For the text-containing cell, return its midpoint in (X, Y) coordinate format. 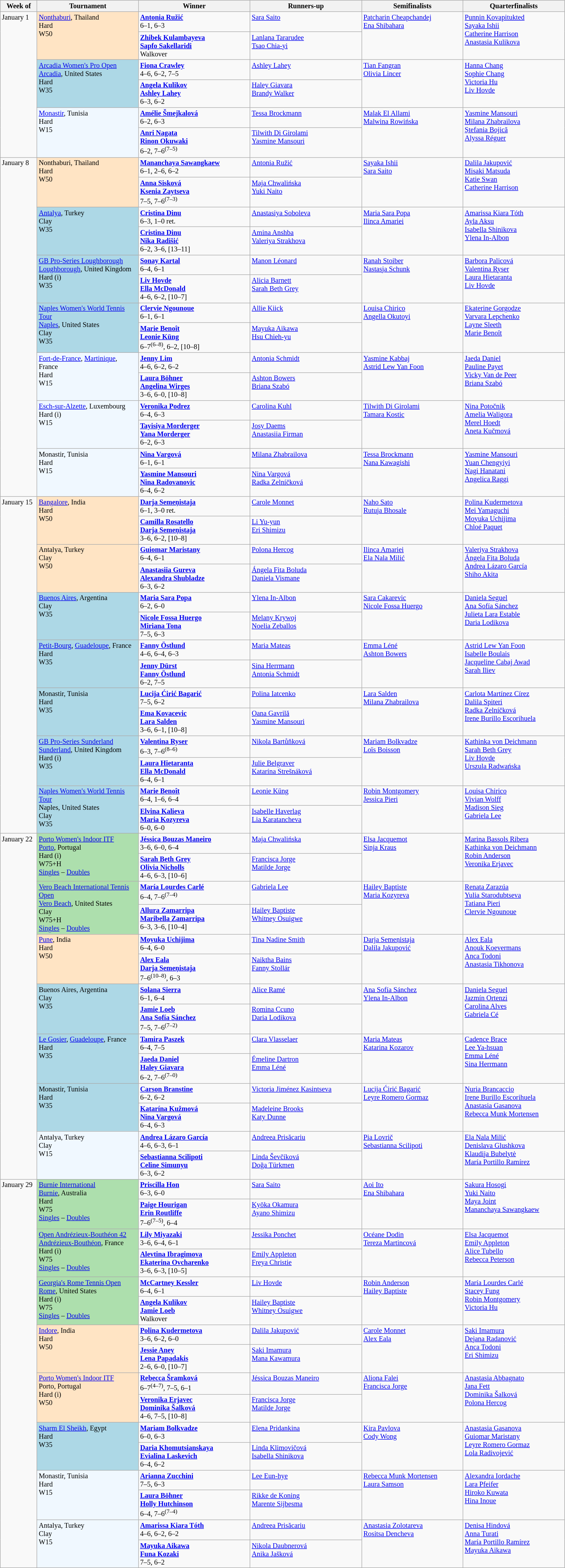
Émeline Dartron Emma Léné (306, 1068)
Barbora Palicová Valentina Ryser Laura Hietaranta Liv Hovde (514, 279)
Naho Sato Rutuja Bhosale (413, 520)
Jéssica Bouzas Maneiro 3–6, 6–0, 6–4 (195, 843)
Porto Women's Indoor ITF Porto, Portugal Hard (i) W75+H Singles – Doubles (88, 858)
Kira Pavlova Cody Wong (413, 1446)
María Lourdes Carlé Stacey Fung Robin Montgomery Victoria Hu (514, 1300)
Runners-up (306, 6)
Dalila Jakupović (306, 1335)
Patcharin Cheapchandej Ena Shibahara (413, 36)
Ángela Fita Boluda Daniela Vismane (306, 578)
Anastasiya Soboleva (306, 217)
Angela Kulikov Jamie Loeb Walkover (195, 1310)
Madeleine Brooks Katy Dunne (306, 1117)
Esch-sur-Alzette, Luxembourg Hard (i) W15 (88, 424)
Amélie Šmejkalová 6–2, 6–3 (195, 118)
Le Gosier, Guadeloupe, France Hard W35 (88, 1058)
Robin Anderson Hailey Baptiste (413, 1300)
Maria Mateas Katarina Kozarov (413, 1058)
Romina Ccuno Daria Lodikova (306, 1019)
Rikke de Koning Marente Sijbesma (306, 1505)
Open Andrézieux-Bouthéon 42 Andrézieux-Bouthéon, France Hard (i) W75 Singles – Doubles (88, 1253)
Nina Vargová Radka Zelníčková (306, 482)
Jenny Lim 4–6, 6–2, 6–2 (195, 362)
Emily Appleton Freya Christie (306, 1263)
Sharm El Sheikh, Egypt Hard W35 (88, 1446)
McCartney Kessler 6–4, 6–1 (195, 1287)
Mariam Bolkvadze 6–0, 6–3 (195, 1432)
Veronika Erjavec Dominika Šalková 4–6, 7–5, [10–8] (195, 1408)
Kathinka von Deichmann Sarah Beth Grey Liv Hovde Urszula Radwańska (514, 761)
Hailey Baptiste Maria Kozyreva (413, 908)
Liv Hovde Ella McDonald 4–6, 6–2, [10–7] (195, 289)
Elsa Jacquemot Sinja Kraus (413, 858)
Ranah Stoiber Nastasja Schunk (413, 279)
Sayaka Ishii Sara Saito (413, 182)
Ashton Bowers Briana Szabó (306, 386)
Porto Women's Indoor ITF Porto, Portugal Hard (i) W50 (88, 1397)
Sina Herrmann Antonia Schmidt (306, 674)
Polina Kudermetova 3–6, 6–2, 6–0 (195, 1335)
Antonia Ružić 6–1, 6–3 (195, 22)
Alex Eala Darja Semeņistaja 7–6(10–8), 6–3 (195, 969)
Polona Hercog (306, 554)
Louisa Chirico Angella Okutoyi (413, 327)
Arcadia Women's Pro Open Arcadia, United States Hard W35 (88, 83)
Maja Chwalińska Yuki Naito (306, 192)
Astrid Lew Yan Foon Isabelle Boulais Jacqueline Cabaj Awad Sarah Iliev (514, 664)
Polina Iatcenko (306, 698)
Semifinalists (413, 6)
Valentina Ryser 6–3, 7–6(8–6) (195, 747)
Pune, India Hard W50 (88, 959)
Fiona Crawley 4–6, 6–2, 7–5 (195, 69)
Rebecca Munk Mortensen Laura Samson (413, 1495)
Carole Monnet Alex Eala (413, 1349)
Pia Lovrič Sebastianna Scilipoti (413, 1155)
Quarterfinalists (514, 6)
Antalya, Turkey Clay W35 (88, 231)
Tian Fangran Olivia Lincer (413, 83)
Ela Nala Milić Denislava Glushkova Klaudija Bubelytė María Portillo Ramírez (514, 1155)
Laura Hietaranta Ella McDonald 6–4, 6–1 (195, 772)
Punnin Kovapitukted Sayaka Ishii Catherine Harrison Anastasia Kulikova (514, 36)
Maria Mateas (306, 650)
Lanlana Tararudee Tsao Chia-yi (306, 46)
Nuria Brancaccio Irene Burillo Escorihuela Anastasia Gasanova Rebecca Munk Mortensen (514, 1107)
Ashley Lahey (306, 69)
Vero Beach International Tennis Open Vero Beach, United States Clay W75+H Singles – Doubles (88, 908)
Linda Klimovičová Isabella Shinikova (306, 1456)
Polina Kudermetova Mei Yamaguchi Moyuka Uchijima Chloé Paquet (514, 520)
Lucija Ćirić Bagarić 7–5, 6–2 (195, 698)
Burnie International Burnie, Australia Hard W75 Singles – Doubles (88, 1204)
Sara Cakarevic Nicole Fossa Huergo (413, 616)
January 1 (19, 85)
Nikola Daubnerová Anika Jašková (306, 1554)
Antonia Schmidt (306, 362)
Mayuka Aikawa Hsu Chieh-yu (306, 338)
Jéssica Bouzas Maneiro (306, 1383)
Maja Chwalińska (306, 843)
Cristina Dinu 6–3, 1–0 ret. (195, 217)
Alice Ramé (306, 994)
Alevtina Ibragimova Ekaterina Ovcharenko 3–6, 6–3, [10–5] (195, 1263)
Louisa Chirico Vivian Wolff Madison Sieg Gabriela Lee (514, 809)
Cristina Dinu Nika Radišić 6–2, 3–6, [13–11] (195, 241)
Jamie Loeb Ana Sofía Sánchez 7–5, 7–6(7–2) (195, 1019)
Leonie Küng (306, 795)
Clervie Ngounoue 6–1, 6–1 (195, 313)
Jaeda Daniel Pauline Payet Vicky Van de Peer Briana Szabó (514, 376)
Arianna Zucchini 7–5, 6–3 (195, 1480)
Linda Ševčíková Doğa Türkmen (306, 1165)
Tilwith Di Girolami Tamara Kostic (413, 424)
Manon Léonard (306, 265)
Carolina Kuhl (306, 410)
Fanny Östlund 4–6, 6–4, 6–3 (195, 650)
Daniela Seguel Jazmín Ortenzi Carolina Alves Gabriela Cé (514, 1009)
Yasmine Mansouri Milana Zhabrailova Ștefania Bojică Alyssa Réguer (514, 133)
Melany Krywoj Noelia Zeballos (306, 626)
Denisa Hindová Anna Turati María Portillo Ramírez Mayuka Aikawa (514, 1544)
Ylena In-Albon (306, 602)
Tessa Brockmann Nana Kawagishi (413, 472)
Aoi Ito Ena Shibahara (413, 1204)
Zhibek Kulambayeva Sapfo Sakellaridi Walkover (195, 46)
María Lourdes Carlé 6–4, 7–6(7–4) (195, 893)
Nina Potočnik Amelia Waligora Merel Hoedt Aneta Kučmová (514, 424)
Gabriela Lee (306, 893)
Jessika Ponchet (306, 1239)
Tina Nadine Smith (306, 944)
GB Pro-Series Sunderland Sunderland, United Kingdom Hard (i) W35 (88, 761)
Sonay Kartal 6–4, 6–1 (195, 265)
Tessa Brockmann (306, 118)
Ema Kovacevic Lara Salden 3–6, 6–1, [10–8] (195, 722)
Anastasia Zolotareva Rositsa Dencheva (413, 1544)
Li Yu-yun Eri Shimizu (306, 530)
Haley Giavara Brandy Walker (306, 94)
Yasmine Kabbaj Astrid Lew Yan Foon (413, 376)
Solana Sierra 6–1, 6–4 (195, 994)
Sarah Beth Grey Olivia Nicholls 4–6, 6–3, [10–6] (195, 867)
Anri Nagata Rinon Okuwaki 6–2, 7–6(7–5) (195, 142)
Oana Gavrilă Yasmine Mansouri (306, 722)
Jessie Aney Lena Papadakis 2–6, 6–0, [10–7] (195, 1359)
Julie Belgraver Katarína Strešnáková (306, 772)
Liv Hovde (306, 1287)
Lee Eun-hye (306, 1480)
Jaeda Daniel Haley Giavara 6–2, 7–6(7–0) (195, 1068)
Antalya, Turkey Clay W50 (88, 568)
Tamira Paszek 6–4, 7–5 (195, 1044)
Marie Benoît 6–4, 1–6, 6–4 (195, 795)
Anastasia Gasanova Guiomar Maristany Leyre Romero Gormaz Lola Radivojević (514, 1446)
Ana Sofía Sánchez Ylena In-Albon (413, 1009)
Elena Pridankina (306, 1432)
Lucija Ćirić Bagarić Leyre Romero Gormaz (413, 1107)
Paige Hourigan Erin Routliffe 7–6(7–5), 6–4 (195, 1214)
Anna Sisková Ksenia Zaytseva 7–5, 7–6(7–3) (195, 192)
Tilwith Di Girolami Yasmine Mansouri (306, 142)
Jenny Dürst Fanny Östlund 6–2, 7–5 (195, 674)
Moyuka Uchijima 6–4, 6–0 (195, 944)
January 22 (19, 1006)
Marina Bassols Ribera Kathinka von Deichmann Robin Anderson Veronika Erjavec (514, 858)
Angela Kulikov Ashley Lahey 6–3, 6–2 (195, 94)
Amina Anshba Valeriya Strakhova (306, 241)
Elsa Jacquemot Emily Appleton Alice Tubello Rebecca Peterson (514, 1253)
Amarissa Kiara Tóth 4–6, 6–2, 6–2 (195, 1530)
Dalila Jakupović Misaki Matsuda Katie Swan Catherine Harrison (514, 182)
Allie Kiick (306, 313)
Lara Salden Milana Zhabrailova (413, 712)
Darja Semeņistaja Dalila Jakupović (413, 959)
Daniela Seguel Ana Sofía Sánchez Julieta Lara Estable Daria Lodikova (514, 616)
Tournament (88, 6)
Alicia Barnett Sarah Beth Grey (306, 289)
Amarissa Kiara Tóth Ayla Aksu Isabella Shinikova Ylena In-Albon (514, 231)
Robin Montgomery Jessica Pieri (413, 809)
Guiomar Maristany 6–4, 6–1 (195, 554)
Valeriya Strakhova Ángela Fita Boluda Andrea Lázaro García Shiho Akita (514, 568)
Fort-de-France, Martinique, France Hard W15 (88, 376)
Andrea Lázaro García 4–6, 6–3, 6–1 (195, 1141)
Anastasiia Gureva Alexandra Shubladze 6–3, 6–2 (195, 578)
Bangalore, India Hard W50 (88, 520)
Antonia Ružić (306, 167)
Indore, India Hard W50 (88, 1349)
Naiktha Bains Fanny Stollár (306, 969)
Veronika Podrez 6–4, 6–3 (195, 410)
Cadence Brace Lee Ya-hsuan Emma Léné Sina Herrmann (514, 1058)
Hanna Chang Sophie Chang Victoria Hu Liv Hovde (514, 83)
Week of (19, 6)
Nikola Bartůňková (306, 747)
Rebecca Šramková 6–7(4–7), 7–5, 6–1 (195, 1383)
Victoria Jiménez Kasintseva (306, 1093)
Katarína Kužmová Nina Vargová 6–4, 6–3 (195, 1117)
Winner (195, 6)
Marie Benoît Leonie Küng 6–7(6–8), 6–2, [10–8] (195, 338)
Ilinca Amariei Ela Nala Milić (413, 568)
Priscilla Hon 6–3, 6–0 (195, 1189)
Mananchaya Sawangkaew 6–1, 2–6, 6–2 (195, 167)
Allura Zamarripa Maribella Zamarripa 6–3, 3–6, [10–4] (195, 919)
Sebastianna Scilipoti Celine Simunyu 6–3, 6–2 (195, 1165)
Ekaterine Gorgodze Varvara Lepchenko Layne Sleeth Marie Benoît (514, 327)
January 8 (19, 327)
Isabelle Haverlag Lia Karatancheva (306, 819)
Petit-Bourg, Guadeloupe, France Hard W35 (88, 664)
January 29 (19, 1373)
Alexandra Iordache Lara Pfeifer Hiroko Kuwata Hina Inoue (514, 1495)
GB Pro-Series Loughborough Loughborough, United Kingdom Hard (i) W35 (88, 279)
Yasmine Mansouri Nina Radovanovic 6–4, 6–2 (195, 482)
Kyōka Okamura Ayano Shimizu (306, 1214)
Nina Vargová 6–1, 6–1 (195, 458)
Malak El Allami Malwina Rowińska (413, 133)
Milana Zhabrailova (306, 458)
Carson Branstine 6–2, 6–2 (195, 1093)
Océane Dodin Tereza Martincová (413, 1253)
Carlota Martínez Círez Dalila Spiteri Radka Zelníčková Irene Burillo Escorihuela (514, 712)
Laura Böhner Holly Hutchinson 6–4, 7–6(7–4) (195, 1505)
Georgia's Rome Tennis Open Rome, United States Hard (i) W75 Singles – Doubles (88, 1300)
Lily Miyazaki 3–6, 6–4, 6–1 (195, 1239)
Sakura Hosogi Yuki Naito Maya Joint Mananchaya Sawangkaew (514, 1204)
Nicole Fossa Huergo Miriana Tona 7–5, 6–3 (195, 626)
Yasmine Mansouri Yuan Chengyiyi Nagi Hanatani Angelica Raggi (514, 472)
Josy Daems Anastasiia Firman (306, 434)
Mayuka Aikawa Funa Kozaki 7–5, 6–2 (195, 1554)
Carole Monnet (306, 506)
Daria Khomutsianskaya Evialina Laskevich 6–4, 6–2 (195, 1456)
Alex Eala Anouk Koevermans Anca Todoni Anastasia Tikhonova (514, 959)
Mariam Bolkvadze Loïs Boisson (413, 761)
Aliona Falei Francisca Jorge (413, 1397)
Saki Imamura Mana Kawamura (306, 1359)
Darja Semeņistaja 6–1, 3–0 ret. (195, 506)
January 15 (19, 665)
Tayisiya Morderger Yana Morderger 6–2, 6–3 (195, 434)
Camilla Rosatello Darja Semeņistaja 3–6, 6–2, [10–8] (195, 530)
Anastasia Abbagnato Jana Fett Dominika Šalková Polona Hercog (514, 1397)
Laura Böhner Angelina Wirges 3–6, 6–0, [10–8] (195, 386)
Saki Imamura Dejana Radanović Anca Todoni Eri Shimizu (514, 1349)
Elvina Kalieva Maria Kozyreva 6–0, 6–0 (195, 819)
Maria Sara Popa 6–2, 6–0 (195, 602)
Clara Vlasselaer (306, 1044)
Renata Zarazúa Yulia Starodubtseva Tatiana Pieri Clervie Ngounoue (514, 908)
Emma Léné Ashton Bowers (413, 664)
Maria Sara Popa Ilinca Amariei (413, 231)
